Identify which cell holds the provided text, then report its [x, y] central coordinate. 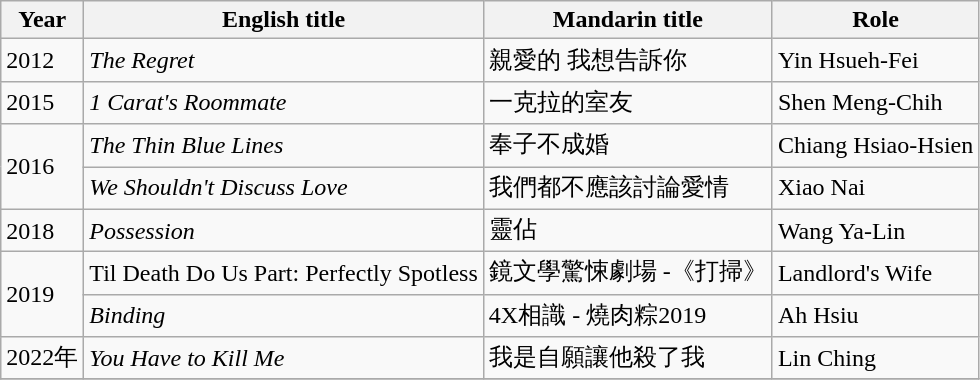
Lin Ching [875, 358]
4X相識 - 燒肉粽2019 [628, 316]
Til Death Do Us Part: Perfectly Spotless [284, 274]
English title [284, 20]
2015 [42, 102]
You Have to Kill Me [284, 358]
2019 [42, 294]
Shen Meng-Chih [875, 102]
奉子不成婚 [628, 146]
We Shouldn't Discuss Love [284, 188]
The Regret [284, 60]
鏡文學驚悚劇場 -《打掃》 [628, 274]
Wang Ya-Lin [875, 230]
Binding [284, 316]
Yin Hsueh-Fei [875, 60]
The Thin Blue Lines [284, 146]
Possession [284, 230]
Ah Hsiu [875, 316]
靈佔 [628, 230]
Year [42, 20]
2022年 [42, 358]
Chiang Hsiao-Hsien [875, 146]
2018 [42, 230]
2016 [42, 166]
Landlord's Wife [875, 274]
Mandarin title [628, 20]
親愛的 我想告訴你 [628, 60]
我是自願讓他殺了我 [628, 358]
2012 [42, 60]
一克拉的室友 [628, 102]
1 Carat's Roommate [284, 102]
Xiao Nai [875, 188]
我們都不應該討論愛情 [628, 188]
Role [875, 20]
